Find where the given text appears and provide that cell's center as (x, y) coordinate. 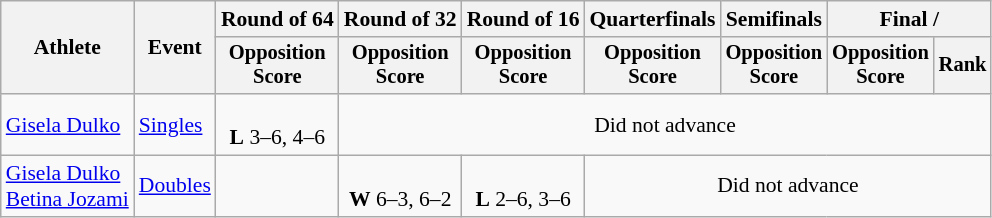
Athlete (68, 48)
Rank (963, 66)
Event (175, 48)
Quarterfinals (653, 19)
Gisela DulkoBetina Jozami (68, 186)
Round of 64 (278, 19)
Round of 16 (524, 19)
Semifinals (774, 19)
Round of 32 (400, 19)
Doubles (175, 186)
W 6–3, 6–2 (400, 186)
L 3–6, 4–6 (278, 124)
Gisela Dulko (68, 124)
Final / (909, 19)
Singles (175, 124)
L 2–6, 3–6 (524, 186)
